Scan for the cell matching the given text and deliver its [X, Y] coordinate at center. 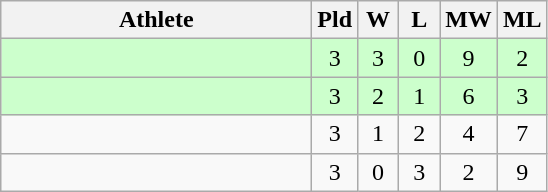
Pld [335, 20]
W [378, 20]
4 [469, 134]
Athlete [156, 20]
ML [522, 20]
MW [469, 20]
6 [469, 96]
7 [522, 134]
L [420, 20]
